Provide the (X, Y) coordinate of the cell's center where the given text is located.  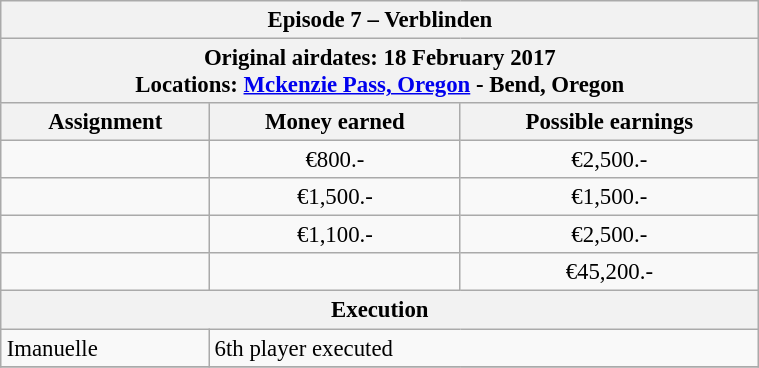
Imanuelle (105, 347)
Possible earnings (609, 122)
€1,100.- (334, 235)
Episode 7 – Verblinden (380, 20)
Money earned (334, 122)
€45,200.- (609, 272)
Execution (380, 310)
Assignment (105, 122)
Original airdates: 18 February 2017Locations: Mckenzie Pass, Oregon - Bend, Oregon (380, 70)
6th player executed (484, 347)
€800.- (334, 160)
